Capture the cell that displays the provided text and extract its (x, y) central coordinate. 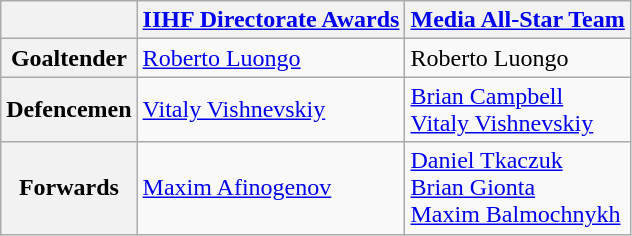
Defencemen (69, 110)
Goaltender (69, 58)
Brian Campbell Vitaly Vishnevskiy (518, 110)
Daniel Tkaczuk Brian Gionta Maxim Balmochnykh (518, 188)
IIHF Directorate Awards (271, 20)
Media All-Star Team (518, 20)
Forwards (69, 188)
Vitaly Vishnevskiy (271, 110)
Maxim Afinogenov (271, 188)
